For the text-containing cell, return its midpoint in (x, y) coordinate format. 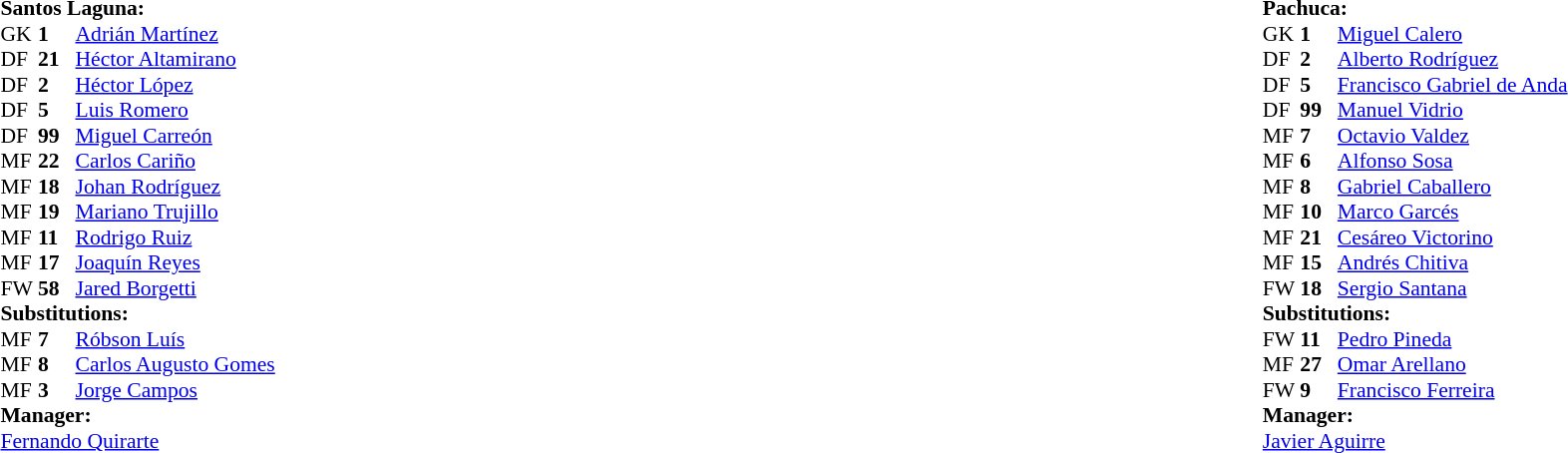
Omar Arellano (1452, 364)
6 (1319, 161)
Adrián Martínez (176, 34)
Jared Borgetti (176, 288)
Luis Romero (176, 111)
Alberto Rodríguez (1452, 59)
Róbson Luís (176, 339)
Marco Garcés (1452, 213)
Mariano Trujillo (176, 213)
Miguel Carreón (176, 136)
Francisco Ferreira (1452, 390)
Carlos Augusto Gomes (176, 364)
Cesáreo Victorino (1452, 237)
22 (57, 161)
Jorge Campos (176, 390)
Manuel Vidrio (1452, 111)
Andrés Chitiva (1452, 262)
Pedro Pineda (1452, 339)
9 (1319, 390)
Rodrigo Ruiz (176, 237)
19 (57, 213)
17 (57, 262)
Octavio Valdez (1452, 136)
10 (1319, 213)
Johan Rodríguez (176, 187)
Carlos Cariño (176, 161)
15 (1319, 262)
Joaquín Reyes (176, 262)
Sergio Santana (1452, 288)
Alfonso Sosa (1452, 161)
Miguel Calero (1452, 34)
Francisco Gabriel de Anda (1452, 85)
Héctor Altamirano (176, 59)
27 (1319, 364)
3 (57, 390)
58 (57, 288)
Gabriel Caballero (1452, 187)
Héctor López (176, 85)
